Search for the cell housing the specified text and yield its [X, Y] center coordinate. 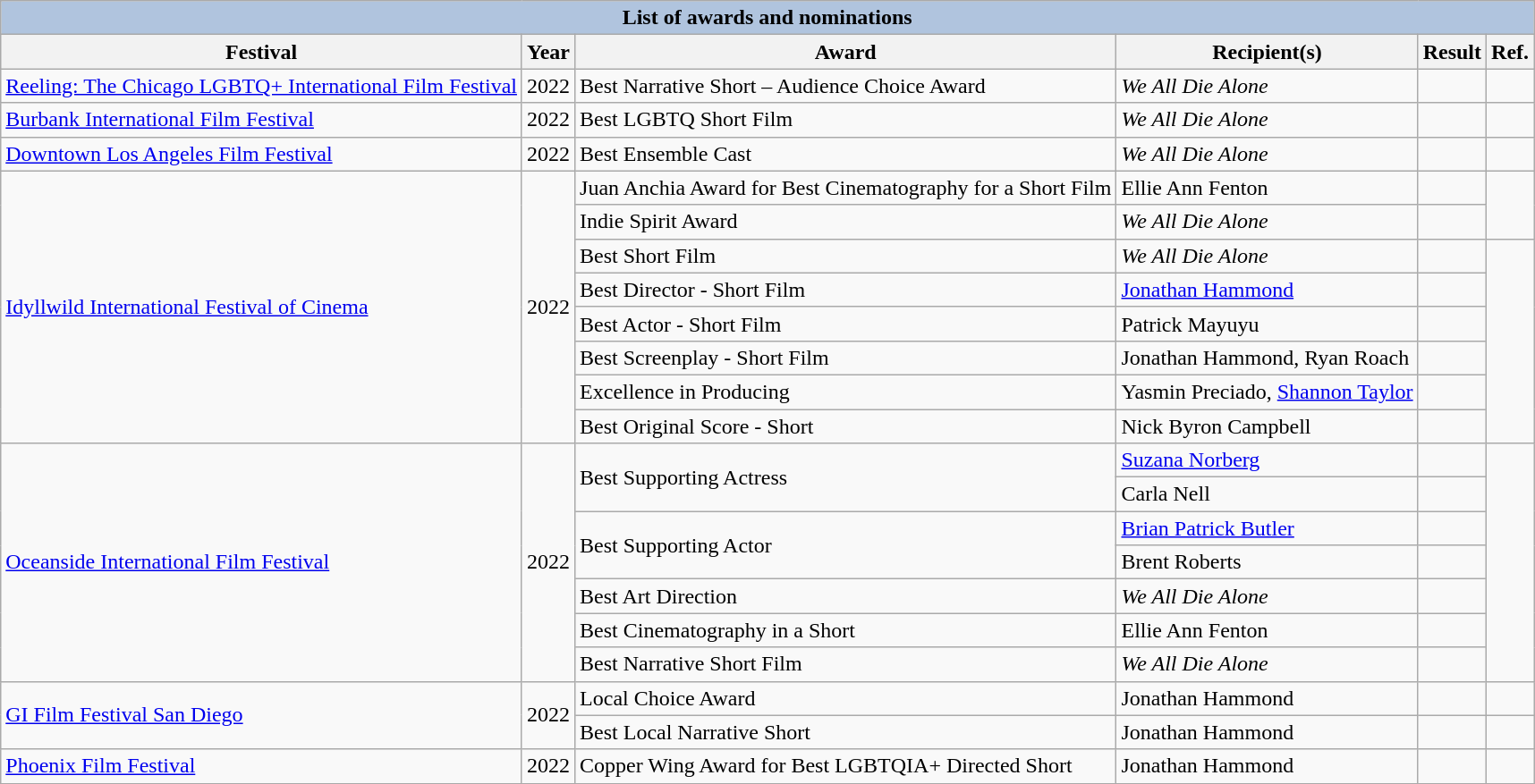
Best Ensemble Cast [846, 154]
Downtown Los Angeles Film Festival [261, 154]
Best LGBTQ Short Film [846, 120]
Best Supporting Actress [846, 477]
Best Cinematography in a Short [846, 630]
Best Local Narrative Short [846, 732]
Yasmin Preciado, Shannon Taylor [1267, 392]
List of awards and nominations [767, 18]
Best Screenplay - Short Film [846, 358]
Award [846, 52]
Local Choice Award [846, 698]
Carla Nell [1267, 494]
Reeling: The Chicago LGBTQ+ International Film Festival [261, 86]
Patrick Mayuyu [1267, 324]
GI Film Festival San Diego [261, 715]
Best Actor - Short Film [846, 324]
Indie Spirit Award [846, 222]
Recipient(s) [1267, 52]
Jonathan Hammond, Ryan Roach [1267, 358]
Best Supporting Actor [846, 545]
Best Director - Short Film [846, 290]
Phoenix Film Festival [261, 766]
Best Art Direction [846, 596]
Best Original Score - Short [846, 426]
Result [1452, 52]
Festival [261, 52]
Best Narrative Short – Audience Choice Award [846, 86]
Copper Wing Award for Best LGBTQIA+ Directed Short [846, 766]
Suzana Norberg [1267, 460]
Ref. [1510, 52]
Year [547, 52]
Excellence in Producing [846, 392]
Brent Roberts [1267, 562]
Burbank International Film Festival [261, 120]
Juan Anchia Award for Best Cinematography for a Short Film [846, 188]
Best Narrative Short Film [846, 664]
Brian Patrick Butler [1267, 528]
Best Short Film [846, 256]
Nick Byron Campbell [1267, 426]
Oceanside International Film Festival [261, 562]
Idyllwild International Festival of Cinema [261, 307]
